Scan for the cell matching the given text and deliver its (X, Y) coordinate at center. 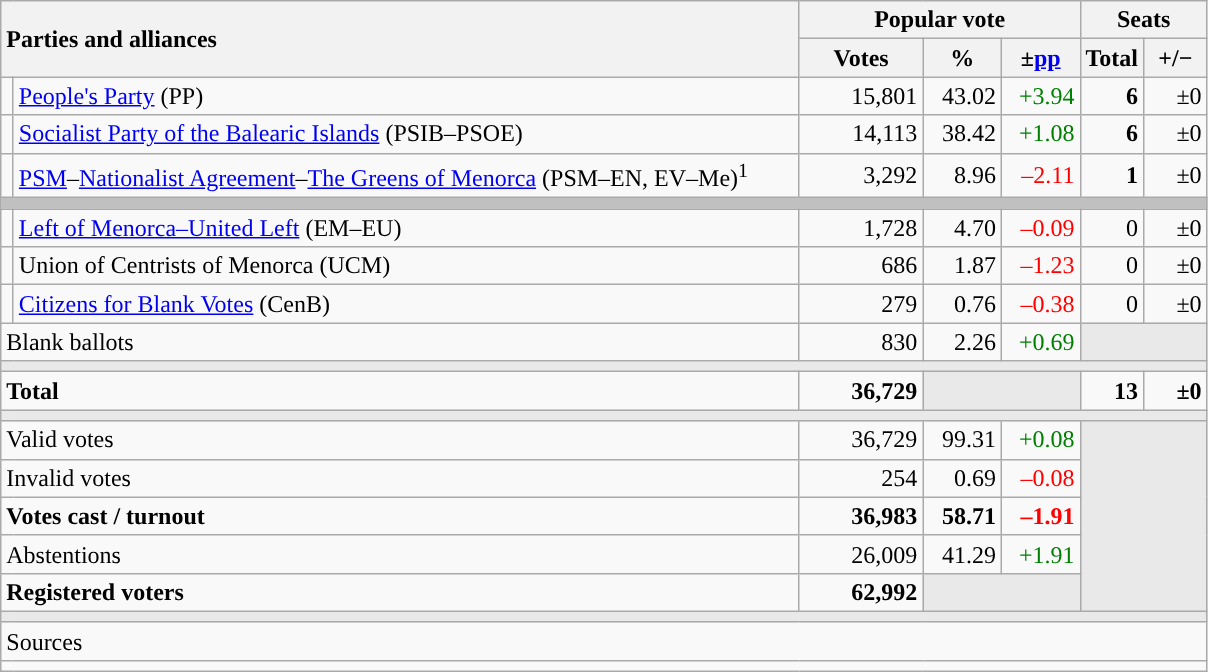
+3.94 (1040, 96)
Left of Menorca–United Left (EM–EU) (406, 228)
–0.08 (1040, 478)
Seats (1144, 20)
Parties and alliances (400, 39)
3,292 (861, 176)
62,992 (861, 592)
People's Party (PP) (406, 96)
0.76 (962, 304)
Popular vote (940, 20)
1 (1112, 176)
Abstentions (400, 554)
% (962, 58)
–2.11 (1040, 176)
–0.09 (1040, 228)
Registered voters (400, 592)
0.69 (962, 478)
830 (861, 342)
58.71 (962, 516)
±pp (1040, 58)
1.87 (962, 266)
41.29 (962, 554)
Socialist Party of the Balearic Islands (PSIB–PSOE) (406, 134)
Sources (604, 641)
686 (861, 266)
26,009 (861, 554)
PSM–Nationalist Agreement–The Greens of Menorca (PSM–EN, EV–Me)1 (406, 176)
15,801 (861, 96)
14,113 (861, 134)
Valid votes (400, 440)
–1.91 (1040, 516)
279 (861, 304)
254 (861, 478)
+1.91 (1040, 554)
–1.23 (1040, 266)
1,728 (861, 228)
+0.69 (1040, 342)
–0.38 (1040, 304)
+1.08 (1040, 134)
+0.08 (1040, 440)
+/− (1176, 58)
99.31 (962, 440)
Blank ballots (400, 342)
Votes (861, 58)
43.02 (962, 96)
Votes cast / turnout (400, 516)
Invalid votes (400, 478)
2.26 (962, 342)
Citizens for Blank Votes (CenB) (406, 304)
36,983 (861, 516)
Union of Centrists of Menorca (UCM) (406, 266)
4.70 (962, 228)
38.42 (962, 134)
8.96 (962, 176)
13 (1112, 391)
